Detect which cell encompasses the target text, then output its (x, y) center coordinate. 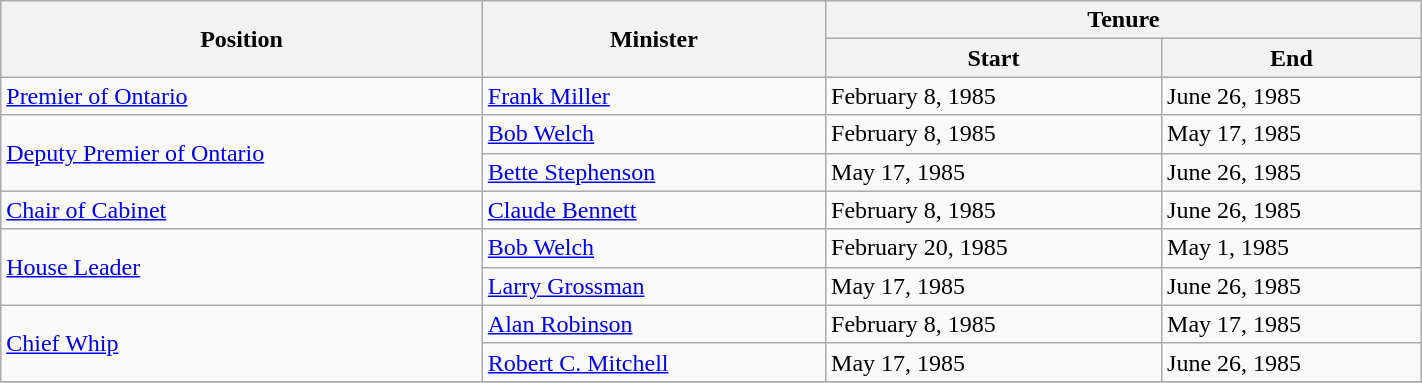
House Leader (242, 267)
Chair of Cabinet (242, 210)
Tenure (1124, 20)
Deputy Premier of Ontario (242, 153)
Claude Bennett (654, 210)
Chief Whip (242, 343)
Premier of Ontario (242, 96)
End (1292, 58)
Start (994, 58)
May 1, 1985 (1292, 248)
February 20, 1985 (994, 248)
Minister (654, 39)
Position (242, 39)
Alan Robinson (654, 324)
Bette Stephenson (654, 172)
Frank Miller (654, 96)
Robert C. Mitchell (654, 362)
Larry Grossman (654, 286)
